Find where the given text appears and provide that cell's center as (x, y) coordinate. 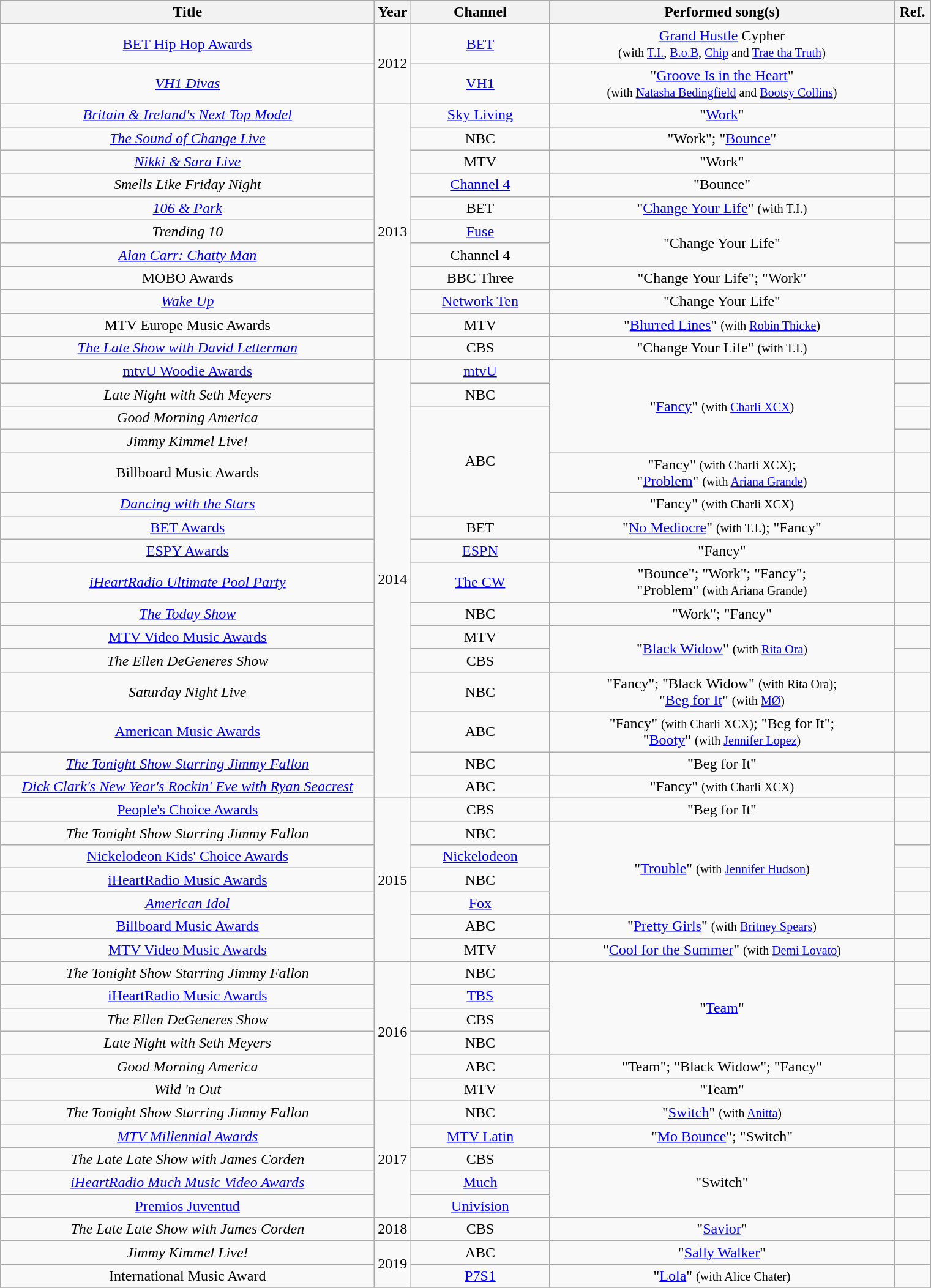
"Fancy"; "Black Widow" (with Rita Ora);"Beg for It" (with MØ) (722, 691)
2015 (393, 880)
Grand Hustle Cypher(with T.I., B.o.B, Chip and Trae tha Truth) (722, 44)
"Trouble" (with Jennifer Hudson) (722, 868)
Nikki & Sara Live (187, 162)
"Groove Is in the Heart"(with Natasha Bedingfield and Bootsy Collins) (722, 83)
Nickelodeon (480, 857)
mtvU (480, 371)
P7S1 (480, 1276)
BET Hip Hop Awards (187, 44)
Title (187, 12)
ESPY Awards (187, 551)
Alan Carr: Chatty Man (187, 255)
Trending 10 (187, 231)
TBS (480, 996)
VH1 (480, 83)
MTV Millennial Awards (187, 1136)
"Fancy" (with Charli XCX); "Beg for It";"Booty" (with Jennifer Lopez) (722, 732)
Fox (480, 903)
Dick Clark's New Year's Rockin' Eve with Ryan Seacrest (187, 787)
BET Awards (187, 527)
2012 (393, 64)
American Idol (187, 903)
Fuse (480, 231)
Ref. (912, 12)
The CW (480, 583)
"Fancy" (with Charli XCX);"Problem" (with Ariana Grande) (722, 472)
Nickelodeon Kids' Choice Awards (187, 857)
Much (480, 1183)
"Bounce"; "Work"; "Fancy";"Problem" (with Ariana Grande) (722, 583)
Performed song(s) (722, 12)
iHeartRadio Ultimate Pool Party (187, 583)
"No Mediocre" (with T.I.); "Fancy" (722, 527)
Univision (480, 1206)
"Lola" (with Alice Chater) (722, 1276)
Dancing with the Stars (187, 504)
"Switch" (with Anitta) (722, 1112)
Premios Juventud (187, 1206)
People's Choice Awards (187, 810)
BBC Three (480, 278)
"Work"; "Fancy" (722, 614)
Saturday Night Live (187, 691)
"Mo Bounce"; "Switch" (722, 1136)
"Sally Walker" (722, 1253)
VH1 Divas (187, 83)
"Switch" (722, 1183)
106 & Park (187, 208)
MOBO Awards (187, 278)
Wild 'n Out (187, 1089)
Smells Like Friday Night (187, 185)
"Savior" (722, 1229)
Britain & Ireland's Next Top Model (187, 115)
2019 (393, 1264)
ESPN (480, 551)
The Today Show (187, 614)
The Sound of Change Live (187, 138)
"Bounce" (722, 185)
"Cool for the Summer" (with Demi Lovato) (722, 950)
"Work"; "Bounce" (722, 138)
2017 (393, 1159)
"Fancy" (722, 551)
2016 (393, 1031)
2018 (393, 1229)
Sky Living (480, 115)
"Team"; "Black Widow"; "Fancy" (722, 1066)
2014 (393, 579)
iHeartRadio Much Music Video Awards (187, 1183)
"Blurred Lines" (with Robin Thicke) (722, 325)
Network Ten (480, 301)
MTV Latin (480, 1136)
Channel (480, 12)
mtvU Woodie Awards (187, 371)
American Music Awards (187, 732)
MTV Europe Music Awards (187, 325)
2013 (393, 231)
"Black Widow" (with Rita Ora) (722, 649)
The Late Show with David Letterman (187, 348)
Wake Up (187, 301)
"Change Your Life"; "Work" (722, 278)
"Pretty Girls" (with Britney Spears) (722, 926)
International Music Award (187, 1276)
Year (393, 12)
